Capture the cell that displays the provided text and extract its [X, Y] central coordinate. 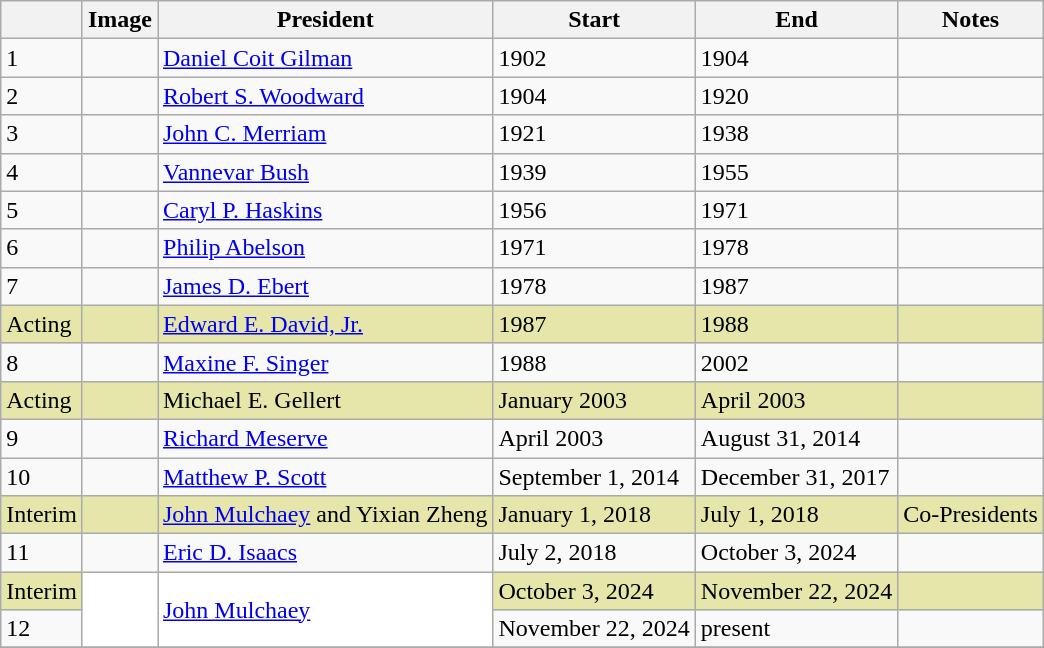
7 [42, 286]
John Mulchaey [326, 610]
1938 [796, 134]
Philip Abelson [326, 248]
Edward E. David, Jr. [326, 324]
Robert S. Woodward [326, 96]
1902 [594, 58]
Co-Presidents [971, 515]
Michael E. Gellert [326, 400]
Daniel Coit Gilman [326, 58]
6 [42, 248]
4 [42, 172]
3 [42, 134]
Maxine F. Singer [326, 362]
1956 [594, 210]
Vannevar Bush [326, 172]
11 [42, 553]
January 1, 2018 [594, 515]
2002 [796, 362]
9 [42, 438]
John Mulchaey and Yixian Zheng [326, 515]
Start [594, 20]
August 31, 2014 [796, 438]
2 [42, 96]
John C. Merriam [326, 134]
1 [42, 58]
10 [42, 477]
5 [42, 210]
President [326, 20]
1955 [796, 172]
1920 [796, 96]
12 [42, 629]
8 [42, 362]
January 2003 [594, 400]
present [796, 629]
James D. Ebert [326, 286]
Eric D. Isaacs [326, 553]
September 1, 2014 [594, 477]
1939 [594, 172]
Richard Meserve [326, 438]
July 2, 2018 [594, 553]
Caryl P. Haskins [326, 210]
End [796, 20]
December 31, 2017 [796, 477]
Notes [971, 20]
Image [120, 20]
1921 [594, 134]
Matthew P. Scott [326, 477]
July 1, 2018 [796, 515]
